Identify which cell holds the provided text, then report its [X, Y] central coordinate. 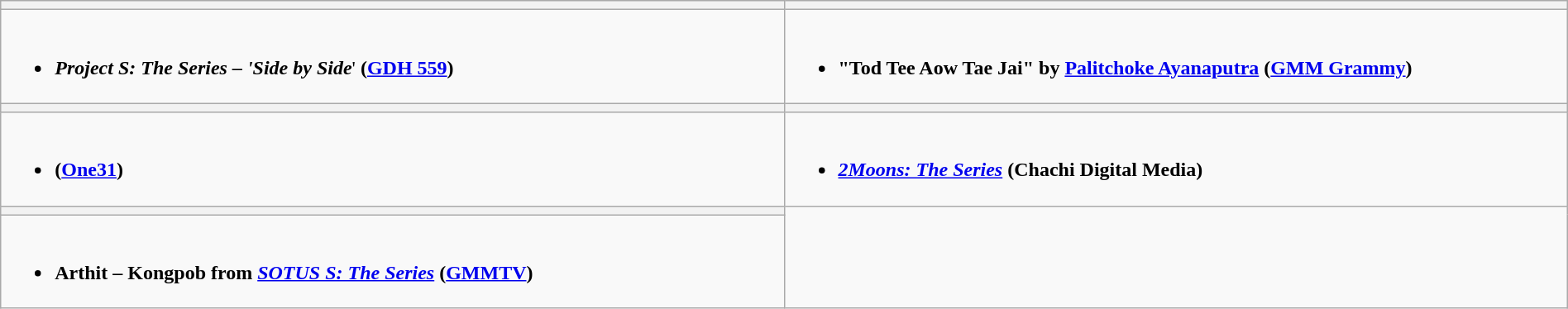
2Moons: The Series (Chachi Digital Media) [1176, 159]
Arthit – Kongpob from SOTUS S: The Series (GMMTV) [392, 261]
"Tod Tee Aow Tae Jai" by Palitchoke Ayanaputra (GMM Grammy) [1176, 56]
Project S: The Series – 'Side by Side' (GDH 559) [392, 56]
(One31) [392, 159]
